Find where the given text appears and provide that cell's center as (X, Y) coordinate. 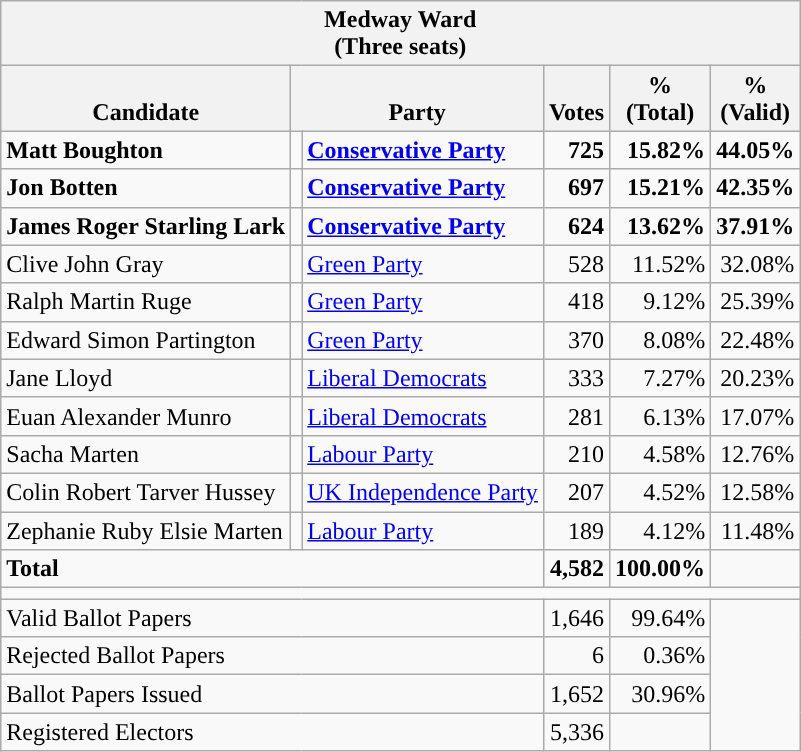
37.91% (756, 226)
281 (576, 416)
Sacha Marten (146, 454)
418 (576, 302)
207 (576, 492)
99.64% (660, 618)
James Roger Starling Lark (146, 226)
370 (576, 340)
UK Independence Party (423, 492)
Jon Botten (146, 188)
9.12% (660, 302)
5,336 (576, 732)
25.39% (756, 302)
1,646 (576, 618)
189 (576, 531)
15.82% (660, 150)
%(Total) (660, 98)
Ralph Martin Ruge (146, 302)
Euan Alexander Munro (146, 416)
Candidate (146, 98)
32.08% (756, 264)
4,582 (576, 569)
4.58% (660, 454)
Votes (576, 98)
17.07% (756, 416)
4.12% (660, 531)
6 (576, 656)
624 (576, 226)
0.36% (660, 656)
Rejected Ballot Papers (272, 656)
7.27% (660, 378)
697 (576, 188)
Zephanie Ruby Elsie Marten (146, 531)
4.52% (660, 492)
13.62% (660, 226)
100.00% (660, 569)
Registered Electors (272, 732)
15.21% (660, 188)
210 (576, 454)
Medway Ward(Three seats) (400, 34)
Matt Boughton (146, 150)
42.35% (756, 188)
6.13% (660, 416)
22.48% (756, 340)
Ballot Papers Issued (272, 694)
Clive John Gray (146, 264)
11.52% (660, 264)
%(Valid) (756, 98)
11.48% (756, 531)
30.96% (660, 694)
Valid Ballot Papers (272, 618)
1,652 (576, 694)
Party (418, 98)
12.58% (756, 492)
44.05% (756, 150)
Colin Robert Tarver Hussey (146, 492)
Jane Lloyd (146, 378)
528 (576, 264)
12.76% (756, 454)
Total (272, 569)
333 (576, 378)
20.23% (756, 378)
Edward Simon Partington (146, 340)
8.08% (660, 340)
725 (576, 150)
